Search for the cell housing the specified text and yield its [X, Y] center coordinate. 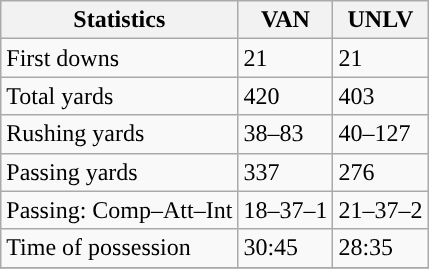
First downs [120, 58]
38–83 [286, 134]
18–37–1 [286, 210]
Statistics [120, 20]
Passing yards [120, 172]
420 [286, 96]
Passing: Comp–Att–Int [120, 210]
Total yards [120, 96]
40–127 [380, 134]
Rushing yards [120, 134]
337 [286, 172]
VAN [286, 20]
UNLV [380, 20]
21–37–2 [380, 210]
Time of possession [120, 248]
403 [380, 96]
28:35 [380, 248]
276 [380, 172]
30:45 [286, 248]
